Return [x, y] of the center of cell containing provided text 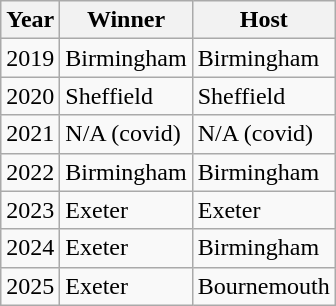
2024 [30, 248]
Host [264, 20]
2023 [30, 210]
Winner [126, 20]
2020 [30, 96]
2025 [30, 286]
Bournemouth [264, 286]
2022 [30, 172]
2021 [30, 134]
2019 [30, 58]
Year [30, 20]
